Find where the given text appears and provide that cell's center as (x, y) coordinate. 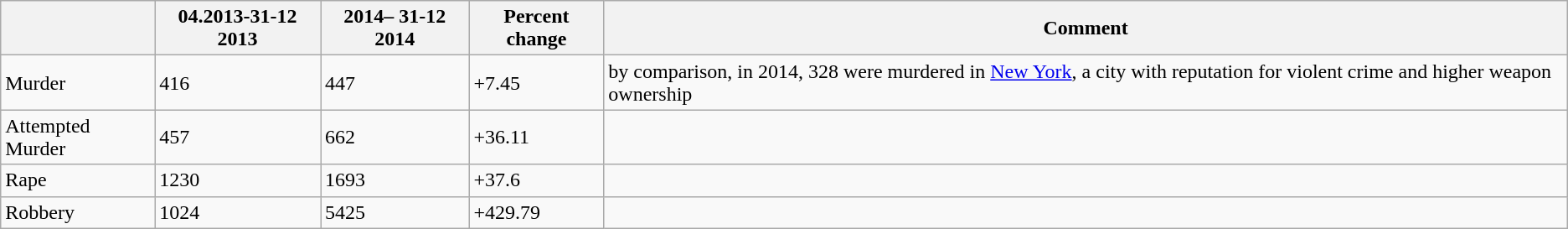
2014– 31-12 2014 (395, 29)
1024 (238, 212)
447 (395, 82)
Murder (78, 82)
Attempted Murder (78, 138)
Comment (1086, 29)
04.2013-31-12 2013 (238, 29)
5425 (395, 212)
Robbery (78, 212)
662 (395, 138)
+429.79 (536, 212)
1693 (395, 180)
416 (238, 82)
+36.11 (536, 138)
by comparison, in 2014, 328 were murdered in New York, a city with reputation for violent crime and higher weapon ownership (1086, 82)
Percent change (536, 29)
+7.45 (536, 82)
Rape (78, 180)
+37.6 (536, 180)
1230 (238, 180)
457 (238, 138)
